Determine the (x, y) coordinate at the center of the cell enclosing the given text.  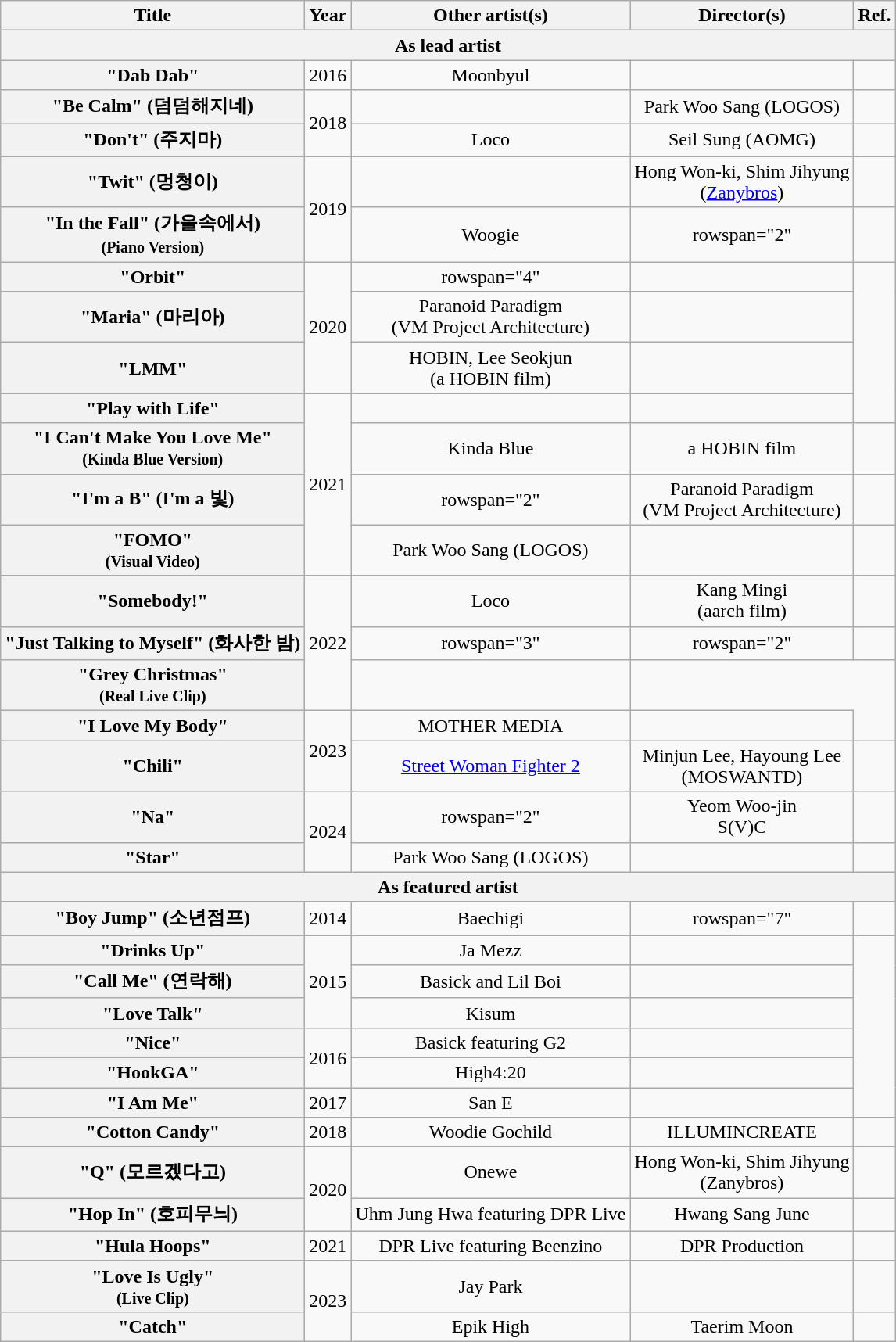
Minjun Lee, Hayoung Lee(MOSWANTD) (742, 766)
San E (491, 1102)
"Love Talk" (153, 1013)
"Orbit" (153, 277)
MOTHER MEDIA (491, 726)
"I Can't Make You Love Me" (Kinda Blue Version) (153, 449)
2024 (328, 832)
"LMM" (153, 368)
DPR Production (742, 1246)
"Catch" (153, 1326)
"Don't" (주지마) (153, 141)
a HOBIN film (742, 449)
"Chili" (153, 766)
2017 (328, 1102)
DPR Live featuring Beenzino (491, 1246)
"I Love My Body" (153, 726)
"Love Is Ugly" (Live Clip) (153, 1286)
ILLUMINCREATE (742, 1132)
"Drinks Up" (153, 950)
As lead artist (448, 45)
"Grey Christmas" (Real Live Clip) (153, 685)
2019 (328, 210)
rowspan="4" (491, 277)
"I Am Me" (153, 1102)
Ja Mezz (491, 950)
Yeom Woo-jinS(V)C (742, 816)
As featured artist (448, 887)
"Q" (모르겠다고) (153, 1173)
Woogie (491, 235)
Year (328, 16)
"HookGA" (153, 1072)
Other artist(s) (491, 16)
rowspan="7" (742, 918)
"In the Fall" (가을속에서) (Piano Version) (153, 235)
"Hula Hoops" (153, 1246)
2022 (328, 643)
"Play with Life" (153, 408)
"Hop In" (호피무늬) (153, 1215)
"Twit" (멍청이) (153, 181)
Basick and Lil Boi (491, 982)
Moonbyul (491, 75)
2015 (328, 982)
"Be Calm" (덤덤해지네) (153, 106)
High4:20 (491, 1072)
Kisum (491, 1013)
Woodie Gochild (491, 1132)
"Na" (153, 816)
HOBIN, Lee Seokjun(a HOBIN film) (491, 368)
"Cotton Candy" (153, 1132)
Director(s) (742, 16)
Seil Sung (AOMG) (742, 141)
Hwang Sang June (742, 1215)
Baechigi (491, 918)
Onewe (491, 1173)
"I'm a B" (I'm a 빛) (153, 499)
"Star" (153, 857)
Uhm Jung Hwa featuring DPR Live (491, 1215)
Jay Park (491, 1286)
rowspan="3" (491, 643)
"Just Talking to Myself" (화사한 밤) (153, 643)
"Call Me" (연락해) (153, 982)
Epik High (491, 1326)
"Dab Dab" (153, 75)
"Boy Jump" (소년점프) (153, 918)
"Somebody!" (153, 601)
Title (153, 16)
"Nice" (153, 1042)
"Maria" (마리아) (153, 318)
Ref. (874, 16)
"FOMO" (Visual Video) (153, 551)
Basick featuring G2 (491, 1042)
Taerim Moon (742, 1326)
Street Woman Fighter 2 (491, 766)
Kinda Blue (491, 449)
Kang Mingi(aarch film) (742, 601)
2014 (328, 918)
